Pinpoint the cell where the given text exists, returning its [x, y] midpoint coordinate. 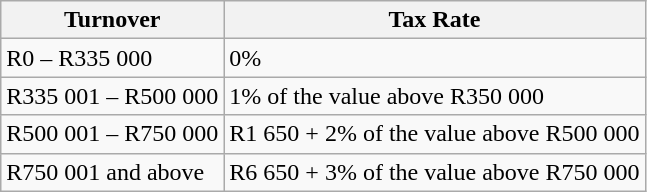
R1 650 + 2% of the value above R500 000 [434, 134]
1% of the value above R350 000 [434, 96]
R0 – R335 000 [112, 58]
R500 001 – R750 000 [112, 134]
R335 001 – R500 000 [112, 96]
R750 001 and above [112, 172]
Tax Rate [434, 20]
0% [434, 58]
R6 650 + 3% of the value above R750 000 [434, 172]
Turnover [112, 20]
